Output the [X, Y] coordinate of the center of the cell containing the given text.  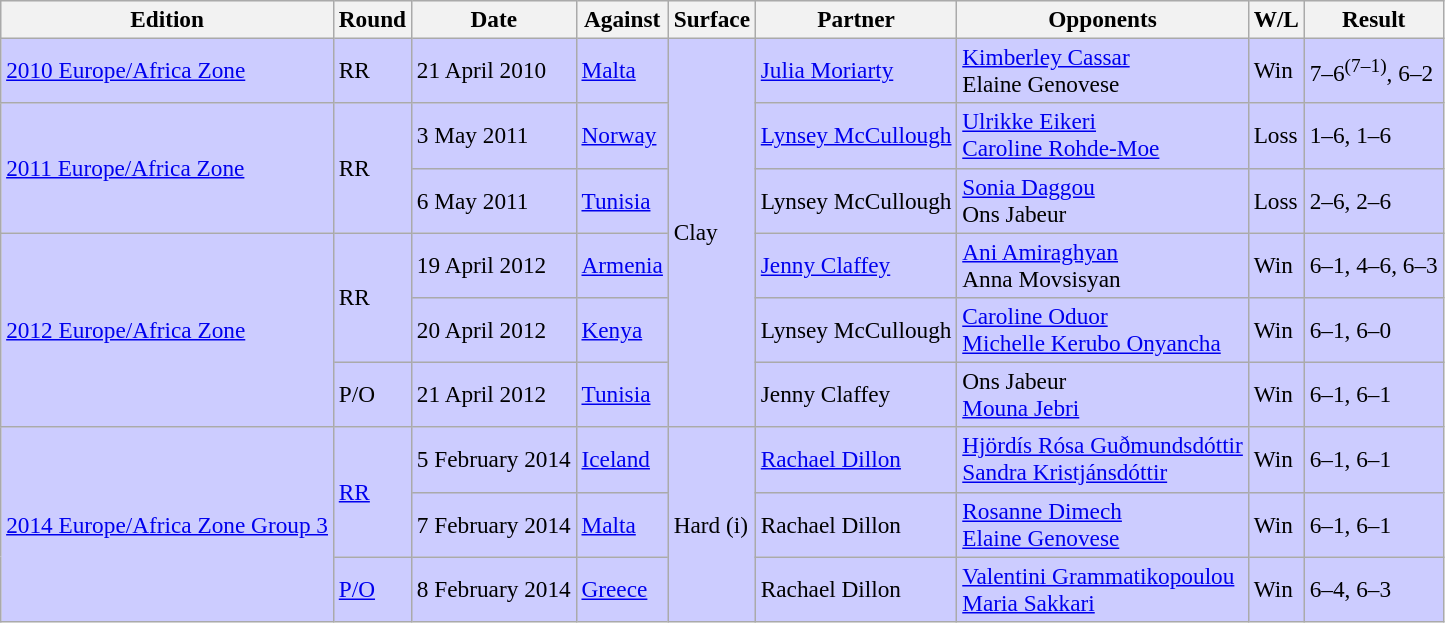
Clay [712, 232]
Against [622, 19]
Greece [622, 588]
Surface [712, 19]
Kenya [622, 330]
19 April 2012 [494, 264]
6–4, 6–3 [1374, 588]
Kimberley Cassar Elaine Genovese [1102, 70]
5 February 2014 [494, 460]
6 May 2011 [494, 200]
Rosanne Dimech Elaine Genovese [1102, 524]
Date [494, 19]
2011 Europe/Africa Zone [168, 168]
Norway [622, 136]
2014 Europe/Africa Zone Group 3 [168, 524]
Edition [168, 19]
2010 Europe/Africa Zone [168, 70]
1–6, 1–6 [1374, 136]
Ons Jabeur Mouna Jebri [1102, 394]
W/L [1276, 19]
20 April 2012 [494, 330]
Ani Amiraghyan Anna Movsisyan [1102, 264]
7 February 2014 [494, 524]
2–6, 2–6 [1374, 200]
3 May 2011 [494, 136]
21 April 2010 [494, 70]
2012 Europe/Africa Zone [168, 329]
Sonia Daggou Ons Jabeur [1102, 200]
Opponents [1102, 19]
Result [1374, 19]
Partner [856, 19]
21 April 2012 [494, 394]
Round [372, 19]
7–6(7–1), 6–2 [1374, 70]
8 February 2014 [494, 588]
Hjördís Rósa Guðmundsdóttir Sandra Kristjánsdóttir [1102, 460]
Caroline Oduor Michelle Kerubo Onyancha [1102, 330]
Armenia [622, 264]
Ulrikke Eikeri Caroline Rohde-Moe [1102, 136]
Hard (i) [712, 524]
Valentini Grammatikopoulou Maria Sakkari [1102, 588]
6–1, 6–0 [1374, 330]
6–1, 4–6, 6–3 [1374, 264]
Julia Moriarty [856, 70]
Iceland [622, 460]
